Provide the (X, Y) coordinate of the cell's center where the given text is located.  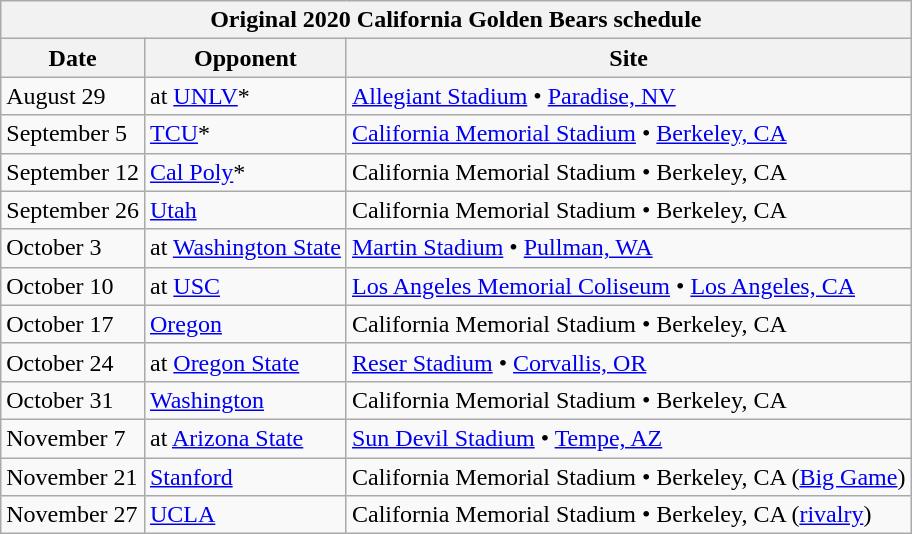
TCU* (245, 134)
Stanford (245, 477)
at Arizona State (245, 438)
November 27 (73, 515)
August 29 (73, 96)
at Oregon State (245, 362)
October 3 (73, 248)
at USC (245, 286)
Oregon (245, 324)
November 7 (73, 438)
November 21 (73, 477)
Reser Stadium • Corvallis, OR (628, 362)
September 5 (73, 134)
Cal Poly* (245, 172)
September 12 (73, 172)
Martin Stadium • Pullman, WA (628, 248)
Utah (245, 210)
Sun Devil Stadium • Tempe, AZ (628, 438)
Date (73, 58)
September 26 (73, 210)
October 10 (73, 286)
Original 2020 California Golden Bears schedule (456, 20)
October 17 (73, 324)
Allegiant Stadium • Paradise, NV (628, 96)
Site (628, 58)
at Washington State (245, 248)
California Memorial Stadium • Berkeley, CA (rivalry) (628, 515)
October 31 (73, 400)
Washington (245, 400)
Los Angeles Memorial Coliseum • Los Angeles, CA (628, 286)
UCLA (245, 515)
at UNLV* (245, 96)
October 24 (73, 362)
California Memorial Stadium • Berkeley, CA (Big Game) (628, 477)
Opponent (245, 58)
